Capture the cell that displays the provided text and extract its [X, Y] central coordinate. 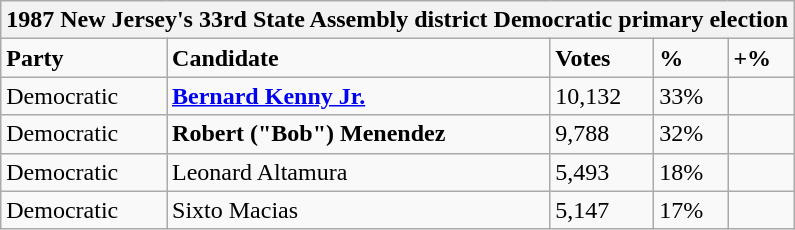
17% [691, 210]
Party [84, 58]
% [691, 58]
33% [691, 96]
Leonard Altamura [358, 172]
Votes [602, 58]
Sixto Macias [358, 210]
32% [691, 134]
+% [761, 58]
5,493 [602, 172]
Candidate [358, 58]
Robert ("Bob") Menendez [358, 134]
Bernard Kenny Jr. [358, 96]
9,788 [602, 134]
5,147 [602, 210]
18% [691, 172]
10,132 [602, 96]
1987 New Jersey's 33rd State Assembly district Democratic primary election [398, 20]
